Locate the cell with the specified text and output its [X, Y] center coordinate. 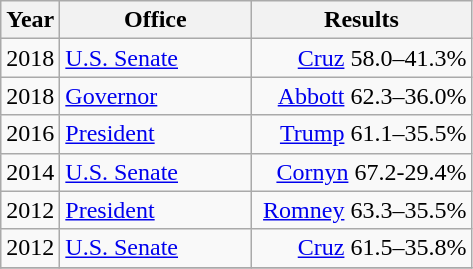
Year [30, 20]
2014 [30, 172]
Abbott 62.3–36.0% [362, 96]
2016 [30, 134]
Results [362, 20]
Trump 61.1–35.5% [362, 134]
Cruz 58.0–41.3% [362, 58]
Office [156, 20]
Romney 63.3–35.5% [362, 210]
Cornyn 67.2-29.4% [362, 172]
Cruz 61.5–35.8% [362, 248]
Governor [156, 96]
